Pinpoint the cell where the given text exists, returning its [x, y] midpoint coordinate. 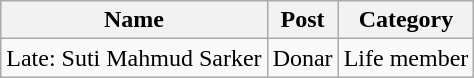
Category [406, 20]
Life member [406, 58]
Late: Suti Mahmud Sarker [134, 58]
Name [134, 20]
Donar [302, 58]
Post [302, 20]
